Return the [x, y] coordinate for the center point of the cell that contains the specified text.  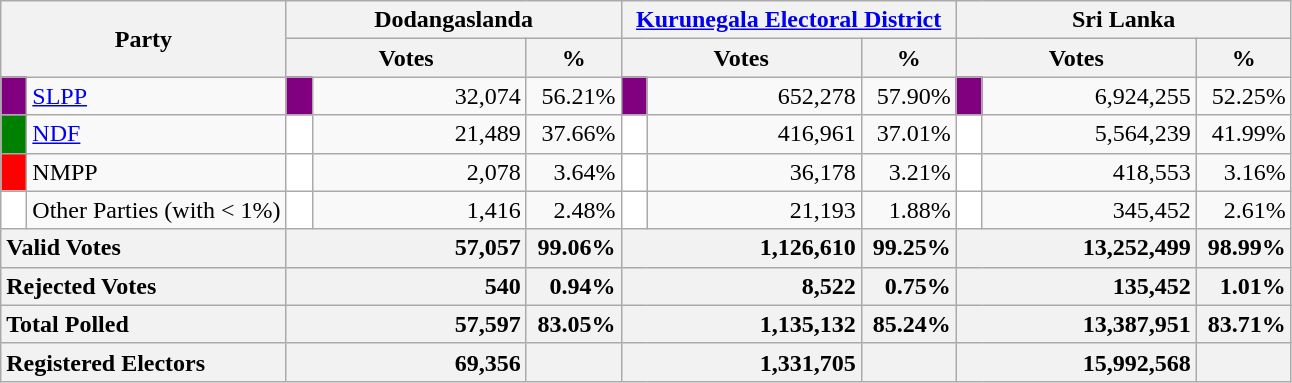
1.88% [908, 210]
85.24% [908, 324]
416,961 [754, 134]
Registered Electors [144, 362]
135,452 [1076, 286]
652,278 [754, 96]
37.66% [574, 134]
6,924,255 [1089, 96]
57,597 [406, 324]
37.01% [908, 134]
1,416 [419, 210]
32,074 [419, 96]
8,522 [741, 286]
Party [144, 39]
3.21% [908, 172]
345,452 [1089, 210]
2,078 [419, 172]
15,992,568 [1076, 362]
Other Parties (with < 1%) [156, 210]
418,553 [1089, 172]
3.64% [574, 172]
2.61% [1244, 210]
83.71% [1244, 324]
Rejected Votes [144, 286]
SLPP [156, 96]
57.90% [908, 96]
69,356 [406, 362]
NDF [156, 134]
21,193 [754, 210]
0.94% [574, 286]
21,489 [419, 134]
36,178 [754, 172]
41.99% [1244, 134]
13,252,499 [1076, 248]
1,331,705 [741, 362]
Dodangaslanda [454, 20]
83.05% [574, 324]
56.21% [574, 96]
13,387,951 [1076, 324]
2.48% [574, 210]
98.99% [1244, 248]
Sri Lanka [1124, 20]
1.01% [1244, 286]
540 [406, 286]
52.25% [1244, 96]
99.06% [574, 248]
5,564,239 [1089, 134]
Kurunegala Electoral District [788, 20]
NMPP [156, 172]
1,126,610 [741, 248]
1,135,132 [741, 324]
Total Polled [144, 324]
3.16% [1244, 172]
Valid Votes [144, 248]
57,057 [406, 248]
0.75% [908, 286]
99.25% [908, 248]
